From the cell containing the given text, extract its center point as [X, Y] coordinate. 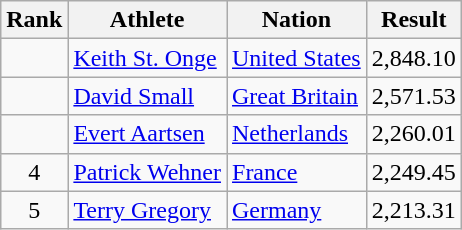
David Small [148, 96]
Great Britain [296, 96]
Rank [34, 20]
United States [296, 58]
Germany [296, 210]
2,260.01 [414, 134]
4 [34, 172]
2,249.45 [414, 172]
Terry Gregory [148, 210]
2,213.31 [414, 210]
Nation [296, 20]
Netherlands [296, 134]
France [296, 172]
Evert Aartsen [148, 134]
2,848.10 [414, 58]
Keith St. Onge [148, 58]
Result [414, 20]
Patrick Wehner [148, 172]
2,571.53 [414, 96]
Athlete [148, 20]
5 [34, 210]
